For the text-containing cell, return its midpoint in [X, Y] coordinate format. 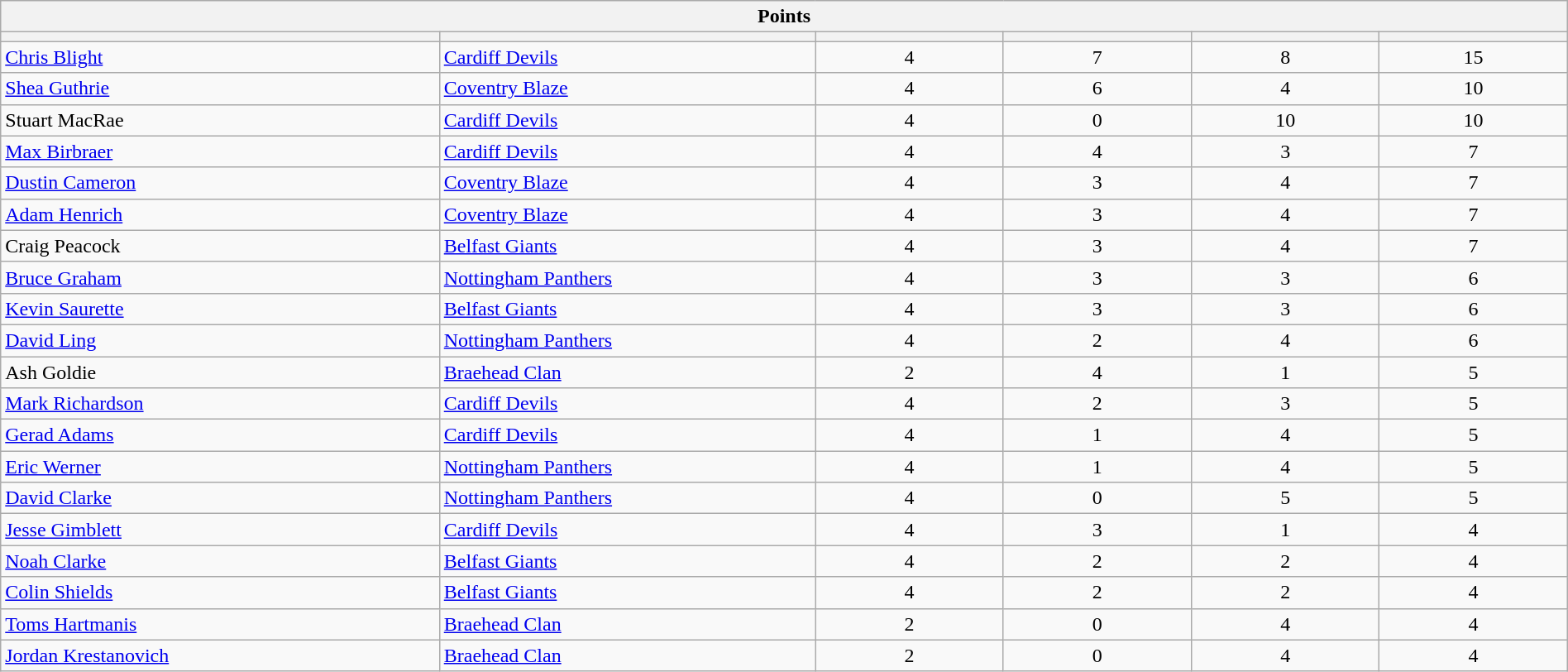
15 [1474, 57]
Bruce Graham [220, 277]
Jesse Gimblett [220, 530]
Toms Hartmanis [220, 624]
Max Birbraer [220, 151]
8 [1285, 57]
Adam Henrich [220, 214]
Chris Blight [220, 57]
David Ling [220, 340]
Eric Werner [220, 467]
Colin Shields [220, 593]
Shea Guthrie [220, 89]
Mark Richardson [220, 404]
Dustin Cameron [220, 183]
Kevin Saurette [220, 309]
Craig Peacock [220, 246]
Noah Clarke [220, 561]
Gerad Adams [220, 435]
Ash Goldie [220, 372]
Stuart MacRae [220, 120]
David Clarke [220, 498]
Jordan Krestanovich [220, 655]
Points [784, 17]
